Output the (X, Y) coordinate of the center of the cell containing the given text.  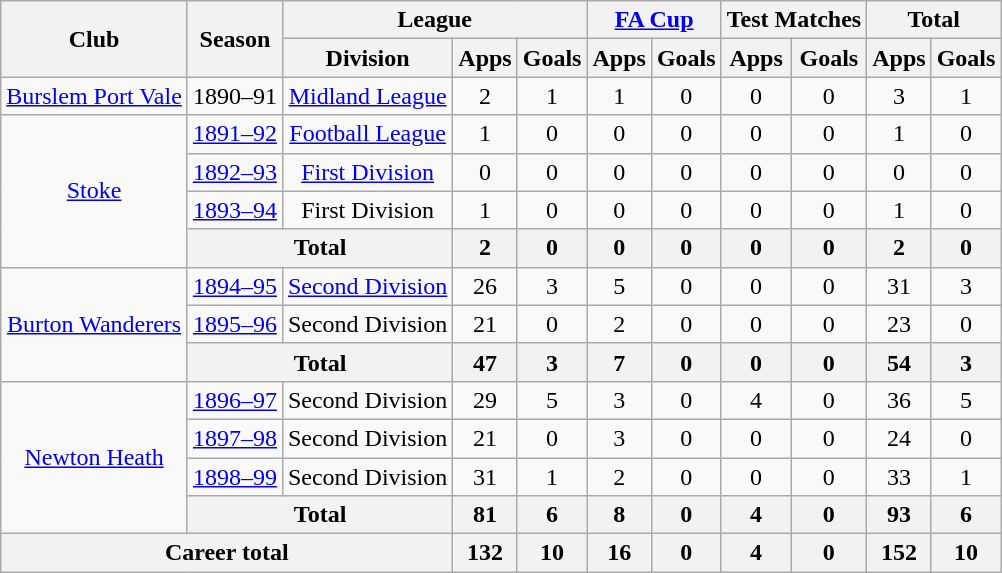
1895–96 (234, 324)
Burslem Port Vale (94, 96)
Test Matches (794, 20)
FA Cup (654, 20)
47 (485, 362)
54 (899, 362)
1892–93 (234, 172)
7 (619, 362)
1893–94 (234, 210)
132 (485, 553)
Burton Wanderers (94, 324)
1898–99 (234, 477)
81 (485, 515)
93 (899, 515)
Season (234, 39)
36 (899, 400)
33 (899, 477)
1894–95 (234, 286)
Club (94, 39)
1896–97 (234, 400)
152 (899, 553)
24 (899, 438)
Career total (227, 553)
Stoke (94, 191)
23 (899, 324)
Football League (367, 134)
Newton Heath (94, 457)
29 (485, 400)
16 (619, 553)
Division (367, 58)
Midland League (367, 96)
26 (485, 286)
League (434, 20)
8 (619, 515)
1897–98 (234, 438)
1891–92 (234, 134)
1890–91 (234, 96)
